For the text-containing cell, return its midpoint in (x, y) coordinate format. 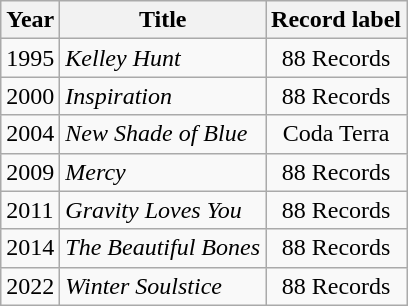
Year (30, 20)
Kelley Hunt (163, 58)
2022 (30, 286)
Gravity Loves You (163, 210)
Coda Terra (336, 134)
1995 (30, 58)
2000 (30, 96)
Winter Soulstice (163, 286)
Title (163, 20)
Record label (336, 20)
New Shade of Blue (163, 134)
2009 (30, 172)
The Beautiful Bones (163, 248)
2014 (30, 248)
Inspiration (163, 96)
2004 (30, 134)
2011 (30, 210)
Mercy (163, 172)
